Extract the [x, y] coordinate from the center of the cell holding the provided text.  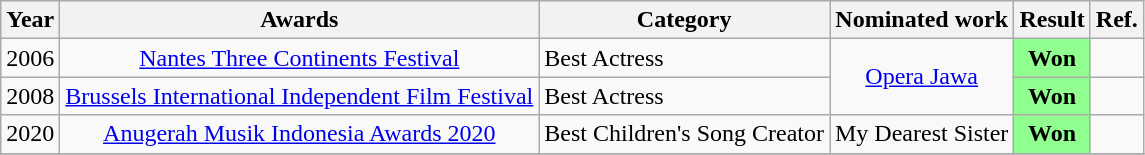
2006 [30, 58]
Nantes Three Continents Festival [300, 58]
Nominated work [922, 20]
Ref. [1116, 20]
Opera Jawa [922, 77]
2008 [30, 96]
Brussels International Independent Film Festival [300, 96]
Anugerah Musik Indonesia Awards 2020 [300, 134]
Awards [300, 20]
2020 [30, 134]
Category [684, 20]
Best Children's Song Creator [684, 134]
Year [30, 20]
Result [1052, 20]
My Dearest Sister [922, 134]
